Identify which cell holds the provided text, then report its [X, Y] central coordinate. 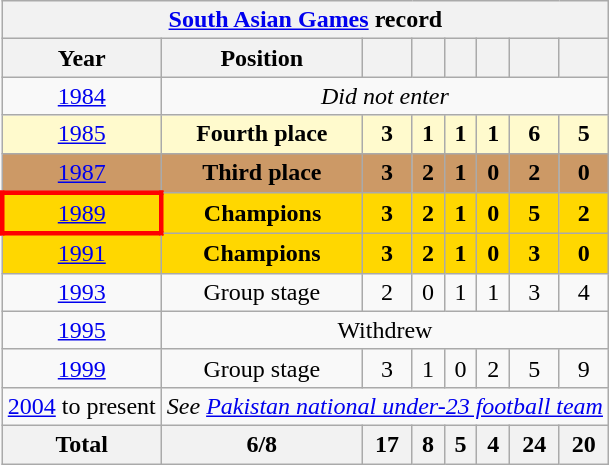
1989 [82, 214]
1995 [82, 330]
See Pakistan national under-23 football team [384, 406]
24 [534, 444]
9 [584, 368]
1999 [82, 368]
1991 [82, 254]
1985 [82, 134]
Did not enter [384, 96]
20 [584, 444]
South Asian Games record [305, 20]
17 [387, 444]
1987 [82, 173]
Withdrew [384, 330]
1993 [82, 292]
Position [262, 58]
2004 to present [82, 406]
8 [428, 444]
6/8 [262, 444]
Year [82, 58]
Fourth place [262, 134]
Third place [262, 173]
6 [534, 134]
Total [82, 444]
1984 [82, 96]
